Determine the (x, y) coordinate at the center of the cell enclosing the given text.  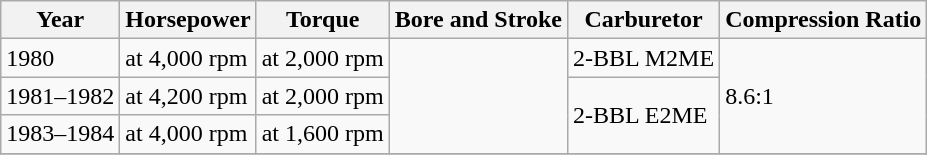
Torque (322, 20)
Bore and Stroke (478, 20)
Year (60, 20)
8.6:1 (824, 96)
at 4,200 rpm (188, 96)
at 1,600 rpm (322, 134)
Compression Ratio (824, 20)
Horsepower (188, 20)
2-BBL M2ME (643, 58)
1981–1982 (60, 96)
Carburetor (643, 20)
1980 (60, 58)
2-BBL E2ME (643, 115)
1983–1984 (60, 134)
